From the cell containing the given text, extract its center point as [x, y] coordinate. 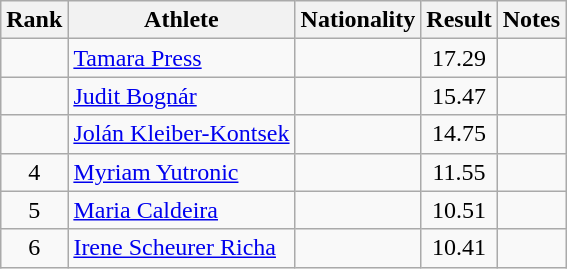
Tamara Press [182, 58]
17.29 [459, 58]
Rank [34, 20]
10.51 [459, 210]
Judit Bognár [182, 96]
4 [34, 172]
Irene Scheurer Richa [182, 248]
10.41 [459, 248]
15.47 [459, 96]
6 [34, 248]
Myriam Yutronic [182, 172]
Nationality [358, 20]
11.55 [459, 172]
Jolán Kleiber-Kontsek [182, 134]
Maria Caldeira [182, 210]
Athlete [182, 20]
14.75 [459, 134]
Result [459, 20]
Notes [531, 20]
5 [34, 210]
